Capture the cell that displays the provided text and extract its [x, y] central coordinate. 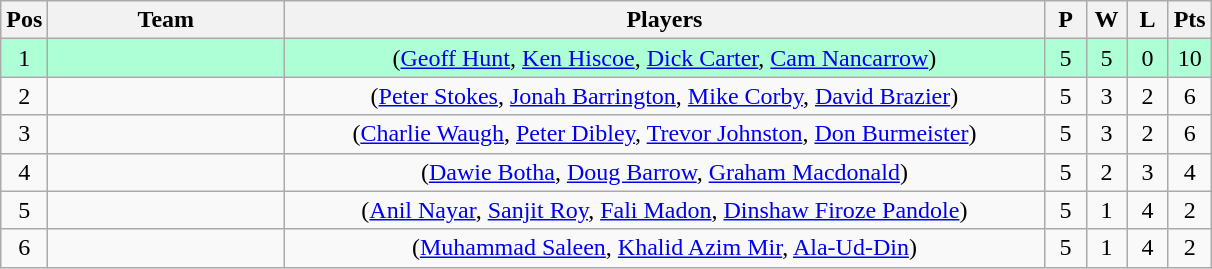
(Anil Nayar, Sanjit Roy, Fali Madon, Dinshaw Firoze Pandole) [664, 210]
L [1148, 20]
(Charlie Waugh, Peter Dibley, Trevor Johnston, Don Burmeister) [664, 134]
W [1106, 20]
Pts [1190, 20]
Players [664, 20]
(Peter Stokes, Jonah Barrington, Mike Corby, David Brazier) [664, 96]
(Dawie Botha, Doug Barrow, Graham Macdonald) [664, 172]
P [1066, 20]
10 [1190, 58]
(Muhammad Saleen, Khalid Azim Mir, Ala-Ud-Din) [664, 248]
Team [166, 20]
Pos [24, 20]
0 [1148, 58]
(Geoff Hunt, Ken Hiscoe, Dick Carter, Cam Nancarrow) [664, 58]
